Return (X, Y) of the center of cell containing provided text 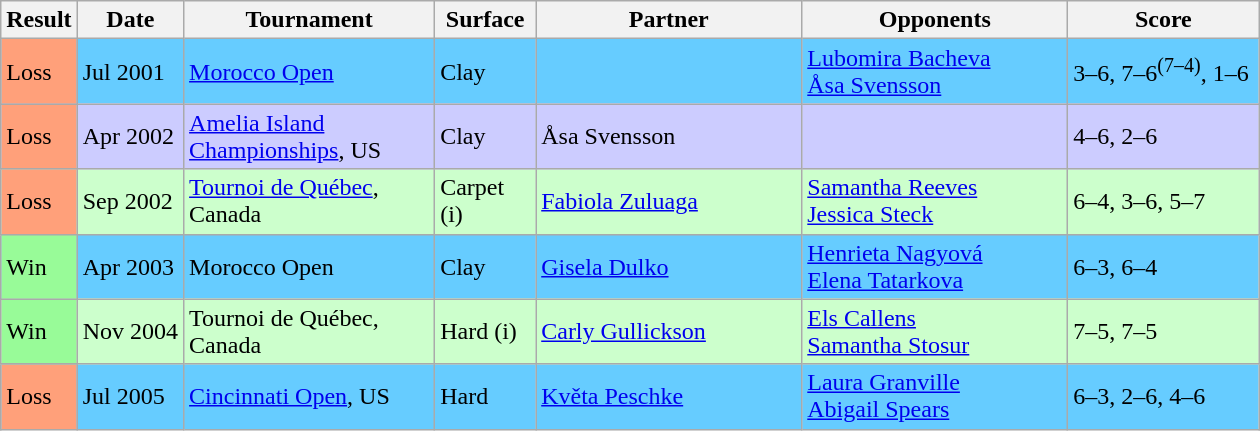
Tournament (310, 20)
3–6, 7–6(7–4), 1–6 (1164, 72)
Hard (486, 396)
Samantha Reeves Jessica Steck (935, 202)
6–3, 2–6, 4–6 (1164, 396)
Surface (486, 20)
Lubomira Bacheva Åsa Svensson (935, 72)
Carpet (i) (486, 202)
Cincinnati Open, US (310, 396)
7–5, 7–5 (1164, 332)
Gisela Dulko (669, 266)
Score (1164, 20)
Henrieta Nagyová Elena Tatarkova (935, 266)
6–4, 3–6, 5–7 (1164, 202)
Apr 2003 (130, 266)
Opponents (935, 20)
Fabiola Zuluaga (669, 202)
Sep 2002 (130, 202)
Amelia Island Championships, US (310, 136)
Apr 2002 (130, 136)
Result (39, 20)
Jul 2001 (130, 72)
Els Callens Samantha Stosur (935, 332)
4–6, 2–6 (1164, 136)
Nov 2004 (130, 332)
Date (130, 20)
Åsa Svensson (669, 136)
Laura Granville Abigail Spears (935, 396)
Květa Peschke (669, 396)
Partner (669, 20)
Carly Gullickson (669, 332)
Jul 2005 (130, 396)
Hard (i) (486, 332)
6–3, 6–4 (1164, 266)
